For the text-containing cell, return its midpoint in (x, y) coordinate format. 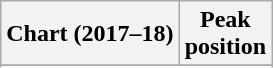
Chart (2017–18) (90, 34)
Peakposition (225, 34)
